Detect which cell encompasses the target text, then output its [x, y] center coordinate. 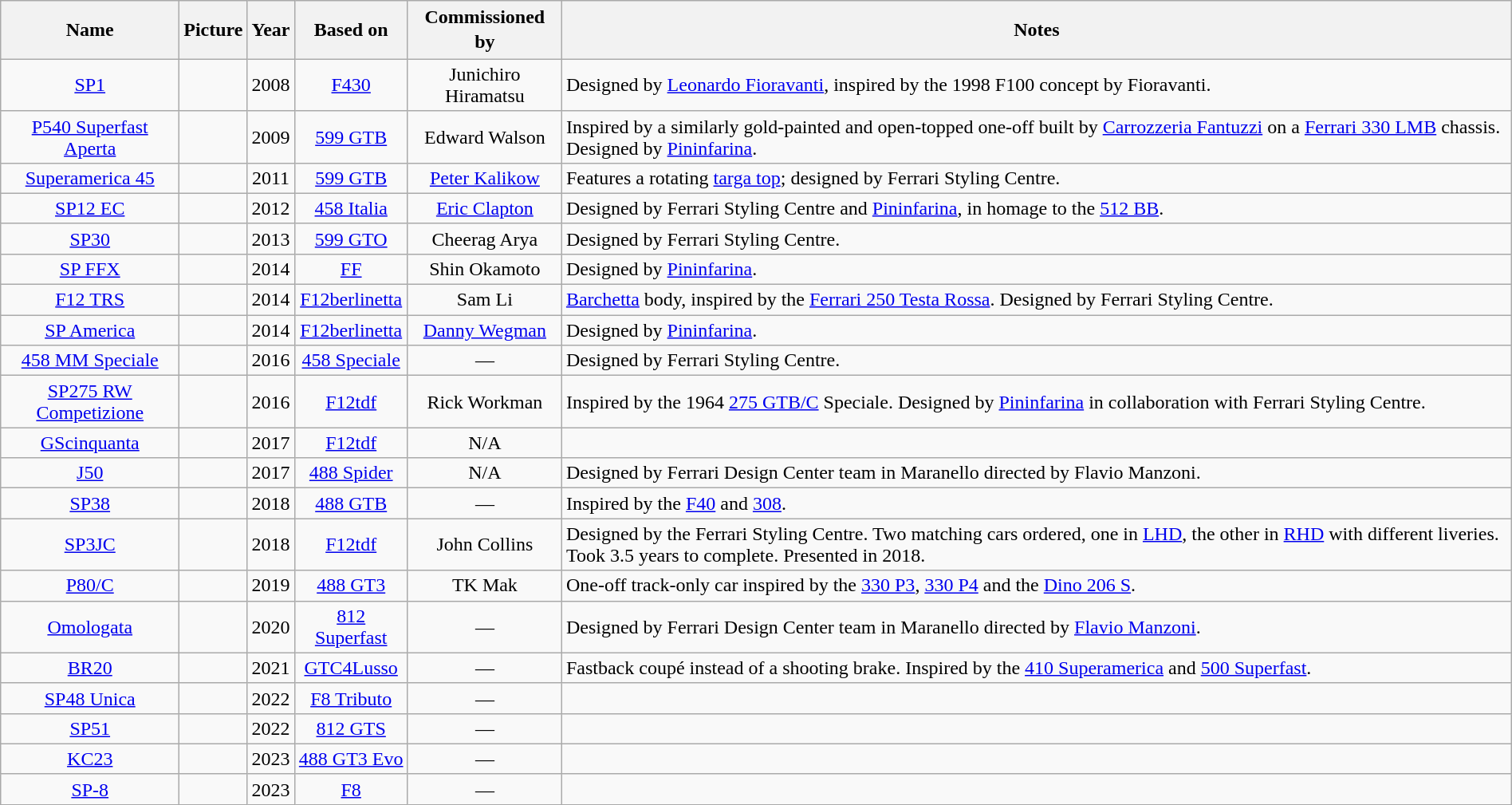
Sam Li [485, 300]
SP1 [90, 85]
TK Mak [485, 586]
GTC4Lusso [351, 668]
Features a rotating targa top; designed by Ferrari Styling Centre. [1037, 178]
458 Italia [351, 208]
2008 [271, 85]
Picture [214, 30]
BR20 [90, 668]
F12 TRS [90, 300]
2019 [271, 586]
SP FFX [90, 270]
SP48 Unica [90, 698]
FF [351, 270]
Cheerag Arya [485, 239]
SP30 [90, 239]
Junichiro Hiramatsu [485, 85]
488 GTB [351, 503]
F8 Tributo [351, 698]
812 GTS [351, 728]
KC23 [90, 759]
One-off track-only car inspired by the 330 P3, 330 P4 and the Dino 206 S. [1037, 586]
Superamerica 45 [90, 178]
Shin Okamoto [485, 270]
Inspired by a similarly gold-painted and open-topped one-off built by Carrozzeria Fantuzzi on a Ferrari 330 LMB chassis. Designed by Pininfarina. [1037, 137]
Designed by Leonardo Fioravanti, inspired by the 1998 F100 concept by Fioravanti. [1037, 85]
SP12 EC [90, 208]
2009 [271, 137]
SP3JC [90, 544]
SP America [90, 330]
Designed by Ferrari Styling Centre and Pininfarina, in homage to the 512 BB. [1037, 208]
SP51 [90, 728]
J50 [90, 473]
John Collins [485, 544]
SP38 [90, 503]
Eric Clapton [485, 208]
2012 [271, 208]
Peter Kalikow [485, 178]
P80/C [90, 586]
Name [90, 30]
Commissioned by [485, 30]
2011 [271, 178]
F430 [351, 85]
Rick Workman [485, 402]
Inspired by the F40 and 308. [1037, 503]
Fastback coupé instead of a shooting brake. Inspired by the 410 Superamerica and 500 Superfast. [1037, 668]
Omologata [90, 627]
488 GT3 Evo [351, 759]
Year [271, 30]
F8 [351, 789]
488 GT3 [351, 586]
599 GTO [351, 239]
458 Speciale [351, 361]
SP-8 [90, 789]
Based on [351, 30]
2021 [271, 668]
812 Superfast [351, 627]
GScinquanta [90, 443]
P540 Superfast Aperta [90, 137]
488 Spider [351, 473]
458 MM Speciale [90, 361]
Edward Walson [485, 137]
Danny Wegman [485, 330]
Barchetta body, inspired by the Ferrari 250 Testa Rossa. Designed by Ferrari Styling Centre. [1037, 300]
2020 [271, 627]
Inspired by the 1964 275 GTB/C Speciale. Designed by Pininfarina in collaboration with Ferrari Styling Centre. [1037, 402]
SP275 RW Competizione [90, 402]
2013 [271, 239]
Notes [1037, 30]
